Capture the cell that displays the provided text and extract its [X, Y] central coordinate. 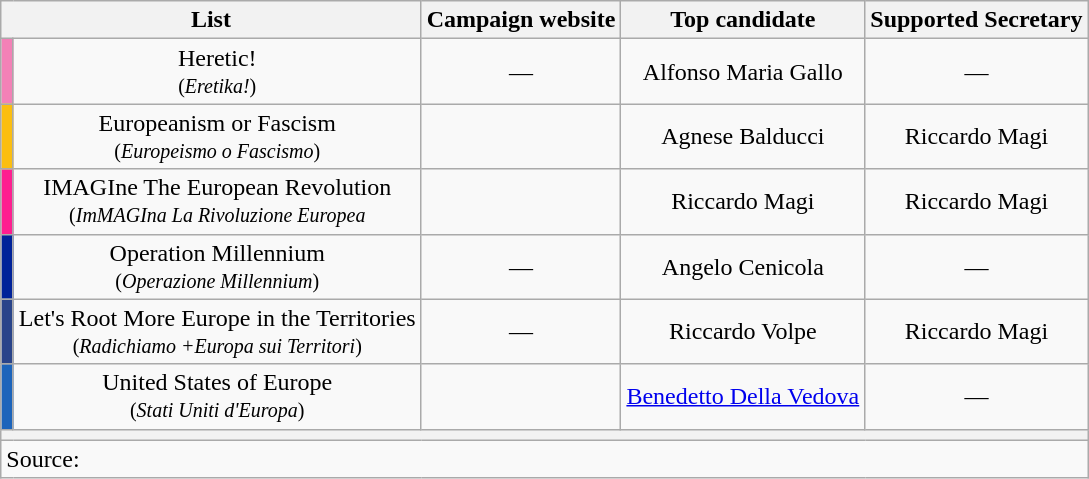
Heretic!(Eretika!) [217, 72]
Europeanism or Fascism(Europeismo o Fascismo) [217, 136]
Operation Millennium(Operazione Millennium) [217, 266]
IMAGIne The European Revolution(ImMAGIna La Rivoluzione Europea [217, 202]
Alfonso Maria Gallo [743, 72]
Angelo Cenicola [743, 266]
Top candidate [743, 20]
List [211, 20]
Let's Root More Europe in the Territories(Radichiamo +Europa sui Territori) [217, 332]
Benedetto Della Vedova [743, 396]
Campaign website [521, 20]
Source: [544, 459]
Agnese Balducci [743, 136]
Supported Secretary [976, 20]
Riccardo Volpe [743, 332]
United States of Europe(Stati Uniti d'Europa) [217, 396]
